For the text-containing cell, return its midpoint in (X, Y) coordinate format. 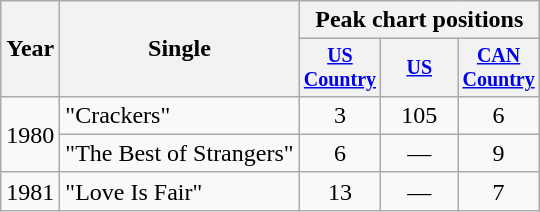
1981 (30, 191)
13 (340, 191)
1980 (30, 134)
3 (340, 115)
"The Best of Strangers" (180, 153)
"Crackers" (180, 115)
Year (30, 49)
7 (499, 191)
Peak chart positions (419, 20)
CAN Country (499, 68)
US (420, 68)
US Country (340, 68)
"Love Is Fair" (180, 191)
9 (499, 153)
Single (180, 49)
105 (420, 115)
